Identify which cell holds the provided text, then report its (x, y) central coordinate. 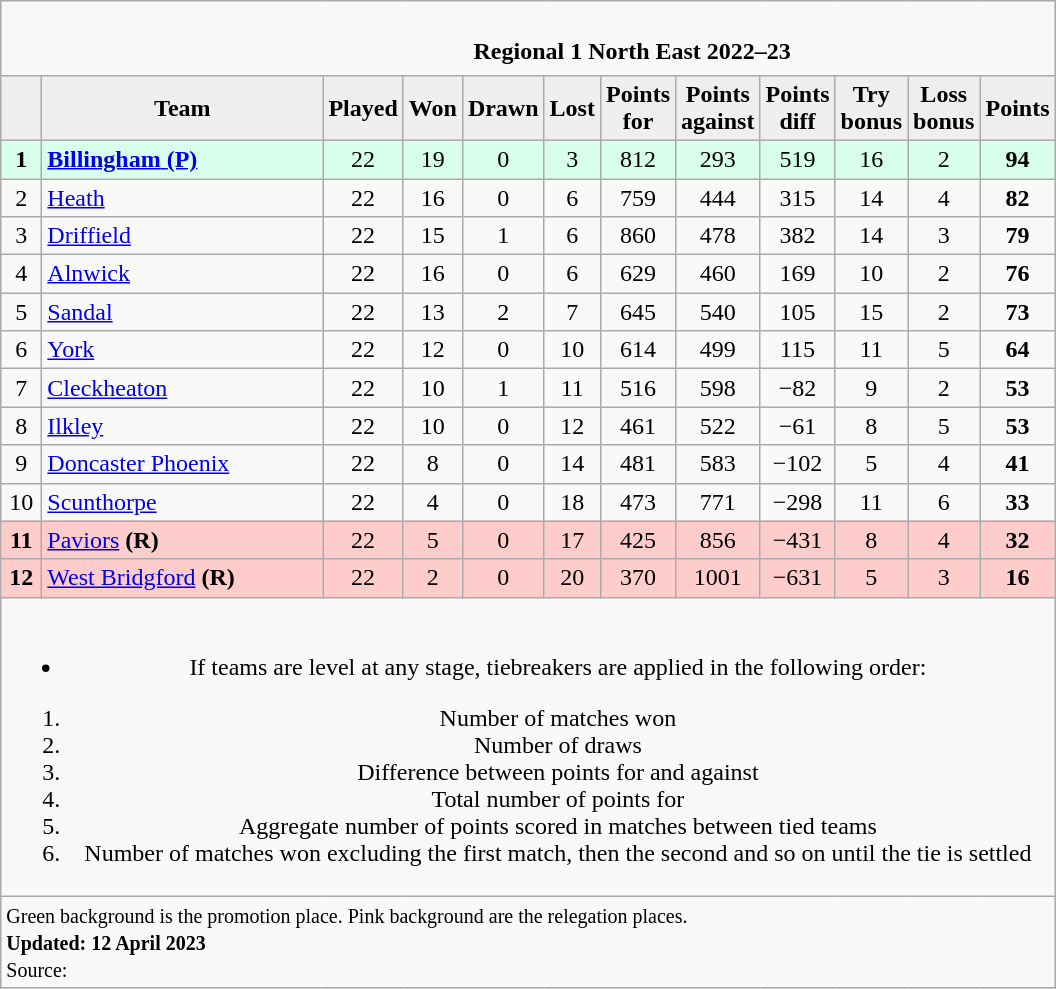
Heath (182, 197)
Points against (718, 108)
Green background is the promotion place. Pink background are the relegation places.Updated: 12 April 2023 Source: (528, 942)
−102 (798, 464)
Loss bonus (944, 108)
Lost (572, 108)
856 (718, 540)
Paviors (R) (182, 540)
583 (718, 464)
478 (718, 236)
Cleckheaton (182, 388)
315 (798, 197)
516 (638, 388)
461 (638, 426)
20 (572, 578)
Alnwick (182, 274)
−61 (798, 426)
Sandal (182, 312)
629 (638, 274)
West Bridgford (R) (182, 578)
19 (432, 159)
Points diff (798, 108)
Doncaster Phoenix (182, 464)
460 (718, 274)
−82 (798, 388)
444 (718, 197)
645 (638, 312)
519 (798, 159)
Billingham (P) (182, 159)
614 (638, 350)
771 (718, 502)
82 (1018, 197)
499 (718, 350)
425 (638, 540)
32 (1018, 540)
−298 (798, 502)
Played (363, 108)
105 (798, 312)
860 (638, 236)
64 (1018, 350)
−631 (798, 578)
Try bonus (871, 108)
Points for (638, 108)
759 (638, 197)
94 (1018, 159)
Won (432, 108)
13 (432, 312)
18 (572, 502)
370 (638, 578)
481 (638, 464)
169 (798, 274)
Ilkley (182, 426)
33 (1018, 502)
Team (182, 108)
17 (572, 540)
73 (1018, 312)
522 (718, 426)
293 (718, 159)
473 (638, 502)
115 (798, 350)
Driffield (182, 236)
76 (1018, 274)
1001 (718, 578)
540 (718, 312)
812 (638, 159)
Drawn (503, 108)
598 (718, 388)
41 (1018, 464)
Scunthorpe (182, 502)
79 (1018, 236)
Points (1018, 108)
York (182, 350)
382 (798, 236)
−431 (798, 540)
